For the text-containing cell, return its midpoint in [X, Y] coordinate format. 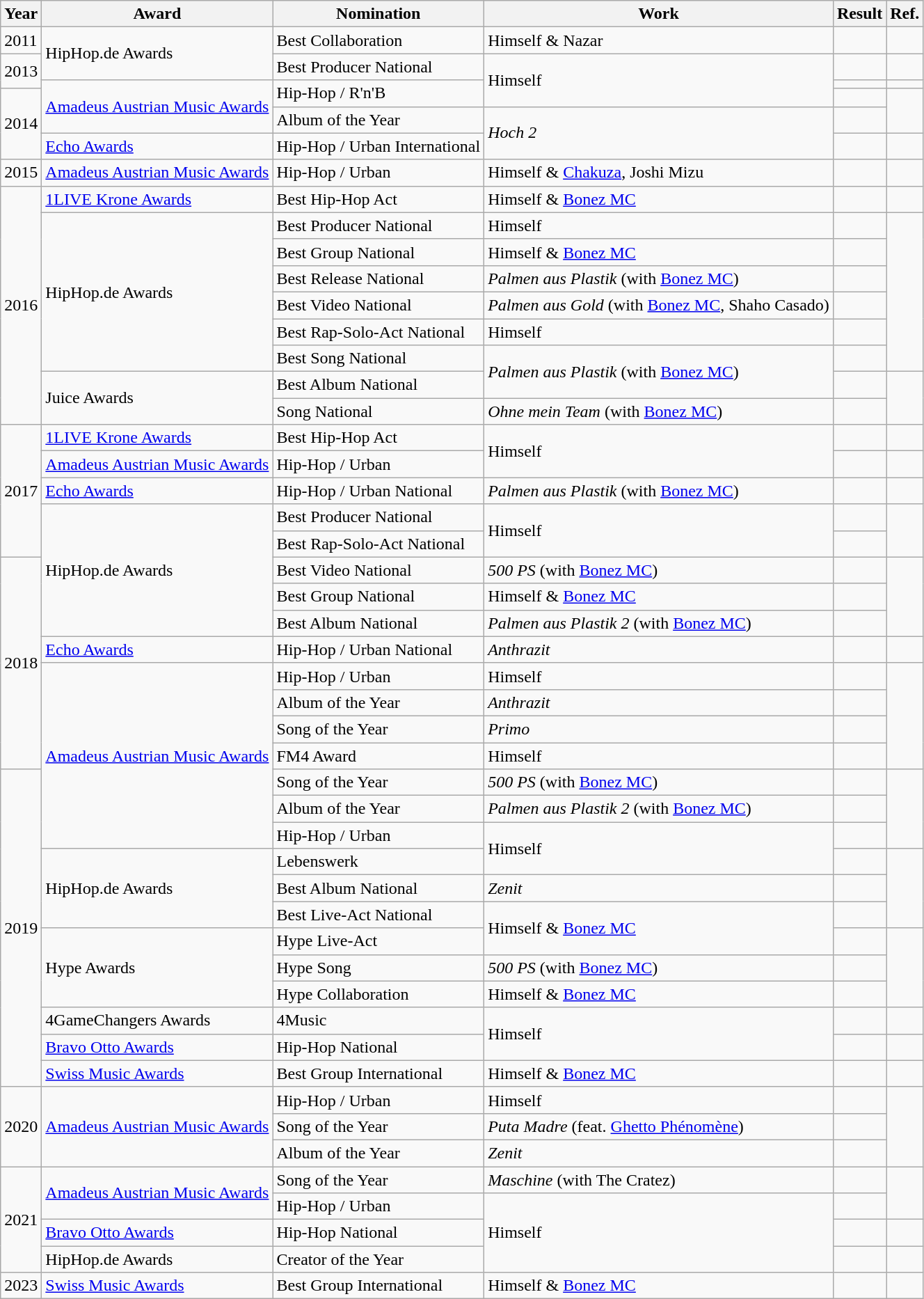
Palmen aus Gold (with Bonez MC, Shaho Casado) [659, 305]
Best Collaboration [379, 40]
Song National [379, 411]
Maschine (with The Cratez) [659, 1180]
Himself & Chakuza, Joshi Mizu [659, 173]
Hip-Hop / Urban International [379, 146]
2020 [21, 1126]
Best Song National [379, 359]
Result [859, 14]
Ref. [905, 14]
Best Live-Act National [379, 915]
FM4 Award [379, 755]
Hype Song [379, 968]
Nomination [379, 14]
Award [157, 14]
Ohne mein Team (with Bonez MC) [659, 411]
Hype Collaboration [379, 994]
Hype Live-Act [379, 941]
Best Release National [379, 278]
Hoch 2 [659, 133]
2018 [21, 663]
Puta Madre (feat. Ghetto Phénomène) [659, 1126]
2015 [21, 173]
Hip-Hop / R'n'B [379, 93]
Juice Awards [157, 398]
Work [659, 14]
Primo [659, 729]
2016 [21, 305]
4GameChangers Awards [157, 1021]
Lebenswerk [379, 862]
Hype Awards [157, 968]
2014 [21, 124]
2011 [21, 40]
Himself & Nazar [659, 40]
Creator of the Year [379, 1259]
4Music [379, 1021]
2021 [21, 1220]
2017 [21, 491]
Year [21, 14]
2013 [21, 71]
2023 [21, 1286]
2019 [21, 929]
